Pinpoint the cell where the given text exists, returning its [X, Y] midpoint coordinate. 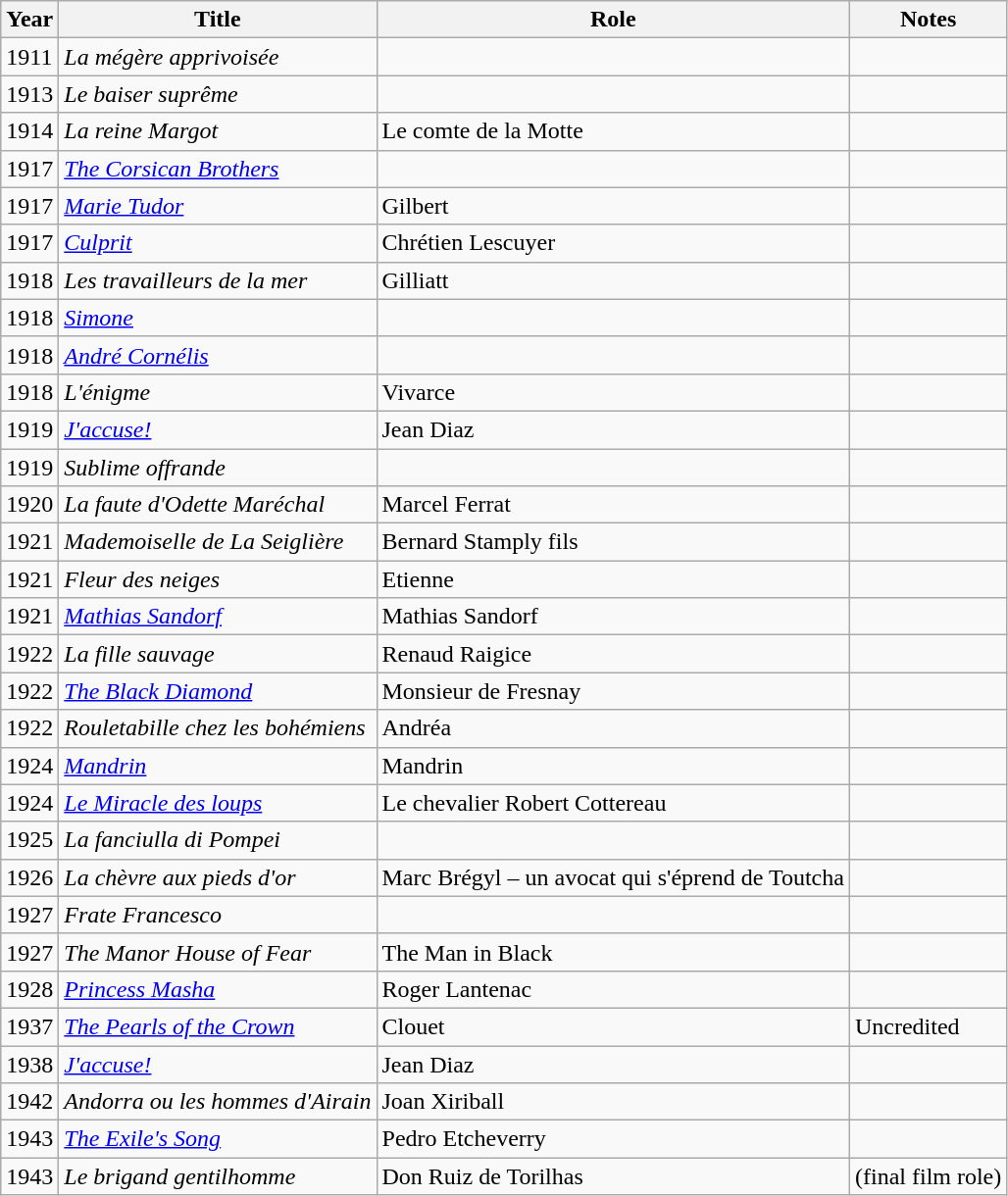
Gilbert [613, 206]
Frate Francesco [218, 915]
Le baiser suprême [218, 94]
André Cornélis [218, 355]
Vivarce [613, 392]
La mégère apprivoisée [218, 57]
L'énigme [218, 392]
Marcel Ferrat [613, 505]
Clouet [613, 1026]
Joan Xiriball [613, 1102]
Les travailleurs de la mer [218, 280]
Le comte de la Motte [613, 131]
1920 [29, 505]
1914 [29, 131]
Bernard Stamply fils [613, 542]
Renaud Raigice [613, 654]
Andréa [613, 728]
Year [29, 20]
1913 [29, 94]
Culprit [218, 243]
(final film role) [928, 1176]
1937 [29, 1026]
Princess Masha [218, 989]
Le Miracle des loups [218, 803]
La fanciulla di Pompei [218, 840]
Uncredited [928, 1026]
Role [613, 20]
Simone [218, 318]
Etienne [613, 579]
The Pearls of the Crown [218, 1026]
Don Ruiz de Torilhas [613, 1176]
Title [218, 20]
Monsieur de Fresnay [613, 691]
Le chevalier Robert Cottereau [613, 803]
Andorra ou les hommes d'Airain [218, 1102]
Le brigand gentilhomme [218, 1176]
1942 [29, 1102]
The Corsican Brothers [218, 169]
Pedro Etcheverry [613, 1139]
Rouletabille chez les bohémiens [218, 728]
1925 [29, 840]
The Black Diamond [218, 691]
La chèvre aux pieds d'or [218, 877]
Chrétien Lescuyer [613, 243]
La reine Margot [218, 131]
1911 [29, 57]
Mademoiselle de La Seiglière [218, 542]
The Exile's Song [218, 1139]
Notes [928, 20]
La faute d'Odette Maréchal [218, 505]
1938 [29, 1064]
Marie Tudor [218, 206]
Roger Lantenac [613, 989]
Fleur des neiges [218, 579]
1926 [29, 877]
The Manor House of Fear [218, 952]
Marc Brégyl – un avocat qui s'éprend de Toutcha [613, 877]
1928 [29, 989]
Gilliatt [613, 280]
The Man in Black [613, 952]
La fille sauvage [218, 654]
Sublime offrande [218, 468]
